Return the [X, Y] coordinate for the center point of the cell that contains the specified text.  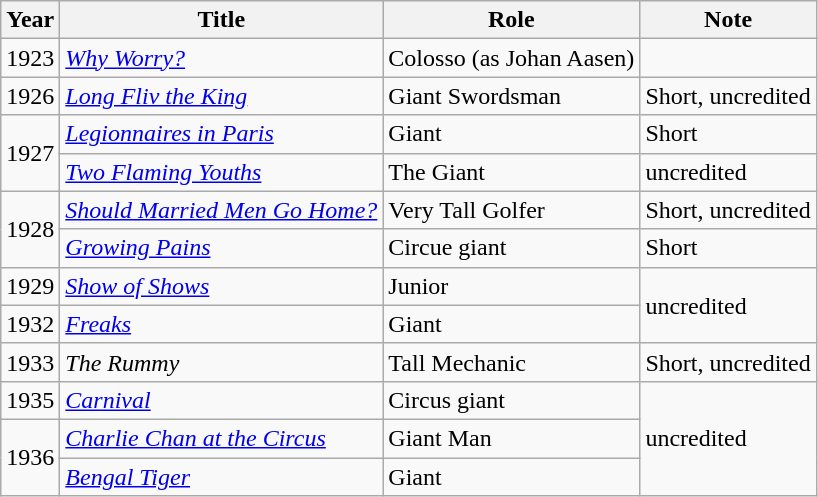
Growing Pains [222, 248]
Giant Man [512, 438]
1933 [30, 362]
Giant Swordsman [512, 96]
Circus giant [512, 400]
1928 [30, 229]
1927 [30, 153]
Circue giant [512, 248]
Tall Mechanic [512, 362]
1935 [30, 400]
1929 [30, 286]
Year [30, 20]
Legionnaires in Paris [222, 134]
Why Worry? [222, 58]
1932 [30, 324]
Long Fliv the King [222, 96]
The Giant [512, 172]
1923 [30, 58]
Junior [512, 286]
Should Married Men Go Home? [222, 210]
Role [512, 20]
1936 [30, 457]
Two Flaming Youths [222, 172]
Show of Shows [222, 286]
Note [728, 20]
Carnival [222, 400]
Title [222, 20]
Charlie Chan at the Circus [222, 438]
The Rummy [222, 362]
Freaks [222, 324]
1926 [30, 96]
Bengal Tiger [222, 477]
Colosso (as Johan Aasen) [512, 58]
Very Tall Golfer [512, 210]
